Find where the given text appears and provide that cell's center as (X, Y) coordinate. 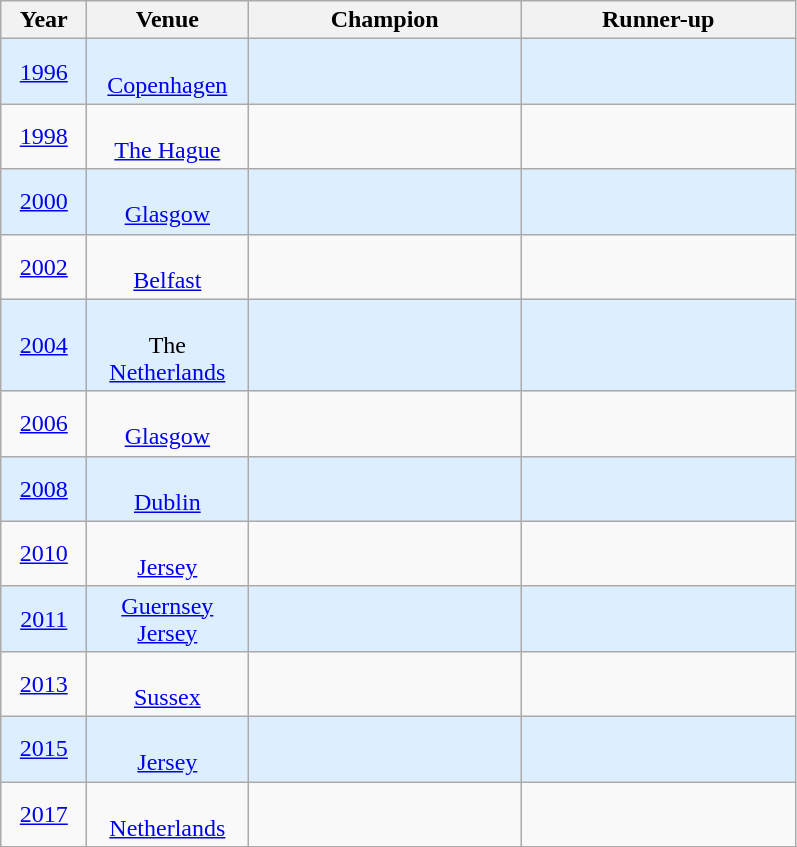
2015 (44, 748)
Copenhagen (168, 72)
1996 (44, 72)
2017 (44, 814)
Sussex (168, 684)
Dublin (168, 488)
Belfast (168, 266)
Champion (385, 20)
2002 (44, 266)
The Netherlands (168, 345)
Runner-up (658, 20)
2013 (44, 684)
2000 (44, 202)
2011 (44, 618)
Venue (168, 20)
2008 (44, 488)
2006 (44, 424)
Guernsey Jersey (168, 618)
Year (44, 20)
2004 (44, 345)
The Hague (168, 136)
Netherlands (168, 814)
2010 (44, 554)
1998 (44, 136)
